For the text-containing cell, return its midpoint in [X, Y] coordinate format. 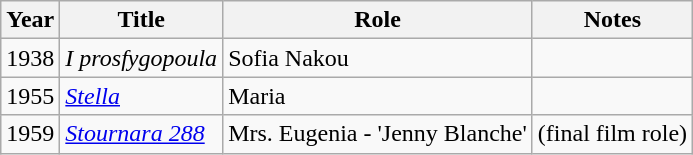
1959 [30, 134]
Title [142, 20]
Sofia Nakou [378, 58]
(final film role) [612, 134]
I prosfygopoula [142, 58]
Notes [612, 20]
Stournara 288 [142, 134]
1938 [30, 58]
Year [30, 20]
Stella [142, 96]
Maria [378, 96]
1955 [30, 96]
Role [378, 20]
Mrs. Eugenia - 'Jenny Blanche' [378, 134]
